From the cell containing the given text, extract its center point as (x, y) coordinate. 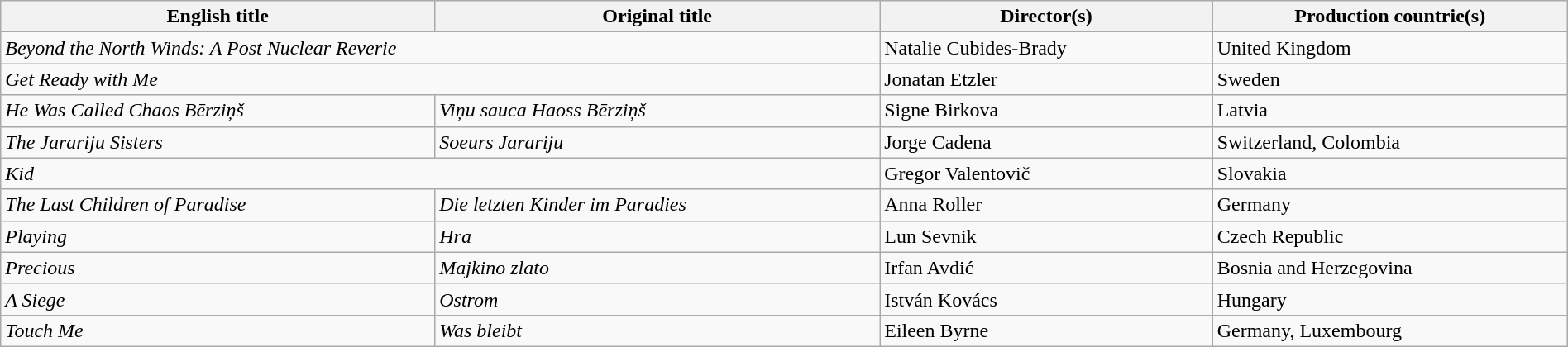
English title (218, 17)
Soeurs Jarariju (657, 142)
Jonatan Etzler (1046, 79)
Ostrom (657, 299)
Slovakia (1389, 173)
Latvia (1389, 111)
Gregor Valentovič (1046, 173)
United Kingdom (1389, 48)
Majkino zlato (657, 268)
The Jarariju Sisters (218, 142)
Kid (440, 173)
Switzerland, Colombia (1389, 142)
Bosnia and Herzegovina (1389, 268)
Natalie Cubides-Brady (1046, 48)
Anna Roller (1046, 205)
Eileen Byrne (1046, 330)
Was bleibt (657, 330)
Director(s) (1046, 17)
Lun Sevnik (1046, 236)
Production countrie(s) (1389, 17)
Precious (218, 268)
Signe Birkova (1046, 111)
Die letzten Kinder im Paradies (657, 205)
Get Ready with Me (440, 79)
Sweden (1389, 79)
Germany, Luxembourg (1389, 330)
Original title (657, 17)
Touch Me (218, 330)
The Last Children of Paradise (218, 205)
Czech Republic (1389, 236)
Hra (657, 236)
Germany (1389, 205)
Jorge Cadena (1046, 142)
Irfan Avdić (1046, 268)
István Kovács (1046, 299)
Hungary (1389, 299)
Viņu sauca Haoss Bērziņš (657, 111)
He Was Called Chaos Bērziņš (218, 111)
Beyond the North Winds: A Post Nuclear Reverie (440, 48)
A Siege (218, 299)
Playing (218, 236)
